For the text-containing cell, return its midpoint in (x, y) coordinate format. 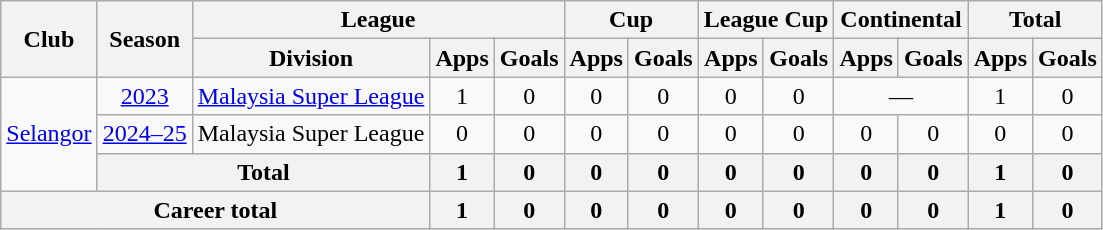
— (901, 96)
2023 (144, 96)
League (378, 20)
2024–25 (144, 134)
Cup (631, 20)
Continental (901, 20)
Selangor (49, 134)
League Cup (766, 20)
Season (144, 39)
Club (49, 39)
Career total (216, 210)
Division (311, 58)
